Pinpoint the cell where the given text exists, returning its (x, y) midpoint coordinate. 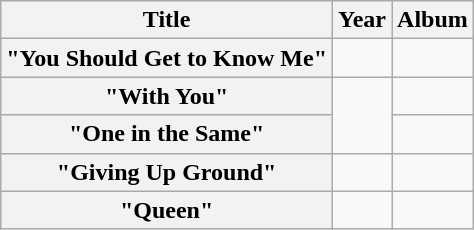
"You Should Get to Know Me" (167, 58)
"With You" (167, 96)
Album (433, 20)
"Queen" (167, 210)
"Giving Up Ground" (167, 172)
Year (362, 20)
Title (167, 20)
"One in the Same" (167, 134)
